Output the (x, y) coordinate of the center of the cell containing the given text.  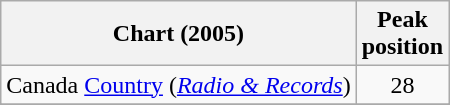
Peakposition (402, 34)
Canada Country (Radio & Records) (178, 85)
Chart (2005) (178, 34)
28 (402, 85)
